Determine the (X, Y) coordinate at the center of the cell enclosing the given text.  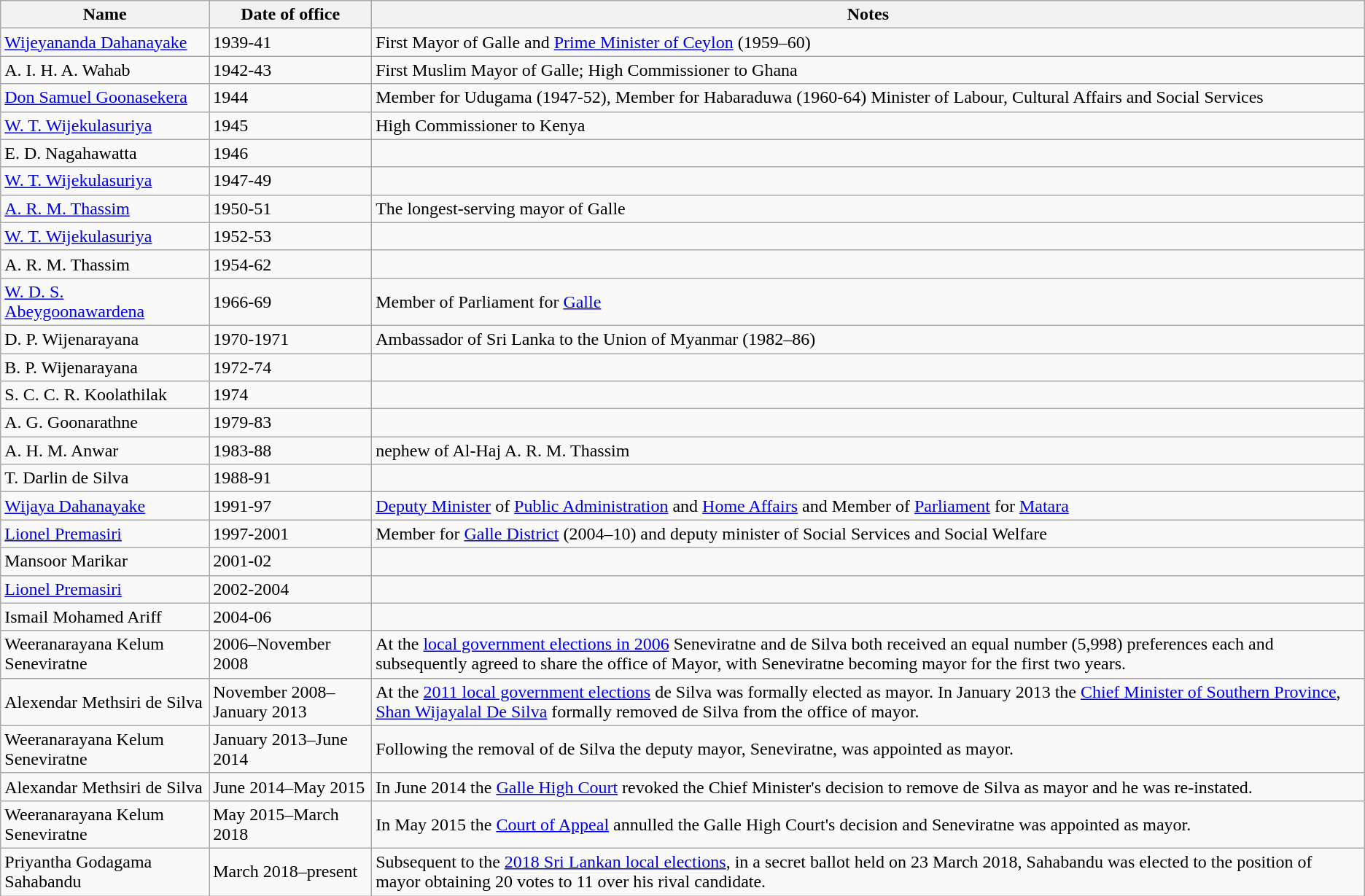
T. Darlin de Silva (105, 478)
1945 (290, 125)
D. P. Wijenarayana (105, 339)
2001-02 (290, 561)
First Mayor of Galle and Prime Minister of Ceylon (1959–60) (868, 42)
In June 2014 the Galle High Court revoked the Chief Minister's decision to remove de Silva as mayor and he was re-instated. (868, 787)
High Commissioner to Kenya (868, 125)
November 2008–January 2013 (290, 701)
1946 (290, 153)
1939-41 (290, 42)
Notes (868, 15)
Don Samuel Goonasekera (105, 98)
2002-2004 (290, 589)
Ismail Mohamed Ariff (105, 617)
2006–November 2008 (290, 655)
May 2015–March 2018 (290, 824)
Wijaya Dahanayake (105, 506)
1991-97 (290, 506)
1954-62 (290, 264)
1974 (290, 395)
B. P. Wijenarayana (105, 367)
January 2013–June 2014 (290, 749)
A. I. H. A. Wahab (105, 70)
Following the removal of de Silva the deputy mayor, Seneviratne, was appointed as mayor. (868, 749)
Alexandar Methsiri de Silva (105, 787)
Date of office (290, 15)
S. C. C. R. Koolathilak (105, 395)
Member for Galle District (2004–10) and deputy minister of Social Services and Social Welfare (868, 534)
1988-91 (290, 478)
First Muslim Mayor of Galle; High Commissioner to Ghana (868, 70)
Priyantha Godagama Sahabandu (105, 872)
E. D. Nagahawatta (105, 153)
1972-74 (290, 367)
Member for Udugama (1947-52), Member for Habaraduwa (1960-64) Minister of Labour, Cultural Affairs and Social Services (868, 98)
Wijeyananda Dahanayake (105, 42)
Deputy Minister of Public Administration and Home Affairs and Member of Parliament for Matara (868, 506)
1966-69 (290, 302)
Alexendar Methsiri de Silva (105, 701)
1950-51 (290, 209)
2004-06 (290, 617)
Name (105, 15)
1979-83 (290, 423)
1952-53 (290, 236)
In May 2015 the Court of Appeal annulled the Galle High Court's decision and Seneviratne was appointed as mayor. (868, 824)
Member of Parliament for Galle (868, 302)
1997-2001 (290, 534)
nephew of Al-Haj A. R. M. Thassim (868, 451)
Mansoor Marikar (105, 561)
A. G. Goonarathne (105, 423)
A. H. M. Anwar (105, 451)
1970-1971 (290, 339)
Ambassador of Sri Lanka to the Union of Myanmar (1982–86) (868, 339)
1947-49 (290, 181)
1944 (290, 98)
June 2014–May 2015 (290, 787)
1942-43 (290, 70)
March 2018–present (290, 872)
W. D. S. Abeygoonawardena (105, 302)
1983-88 (290, 451)
The longest-serving mayor of Galle (868, 209)
